Locate the cell with the specified text and output its [x, y] center coordinate. 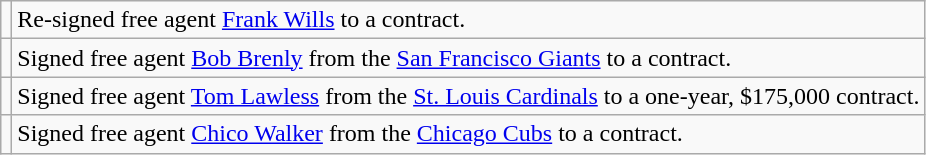
Signed free agent Bob Brenly from the San Francisco Giants to a contract. [468, 58]
Signed free agent Chico Walker from the Chicago Cubs to a contract. [468, 134]
Signed free agent Tom Lawless from the St. Louis Cardinals to a one-year, $175,000 contract. [468, 96]
Re-signed free agent Frank Wills to a contract. [468, 20]
